Provide the (X, Y) coordinate of the cell's center where the given text is located.  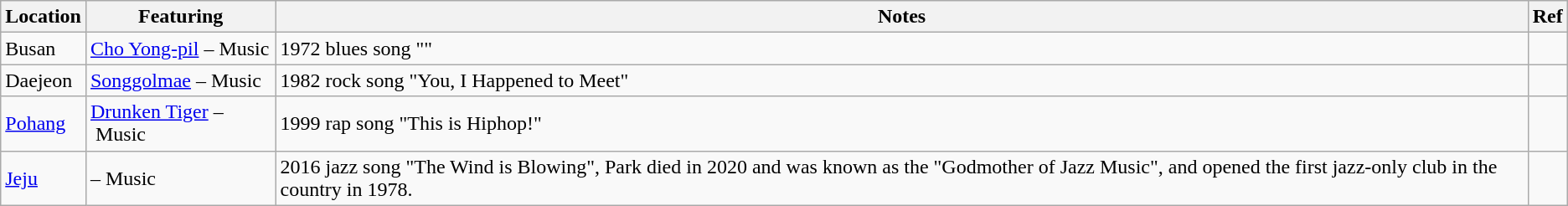
1972 blues song "" (901, 49)
Songgolmae – Music (180, 80)
– Music (180, 178)
1982 rock song "You, I Happened to Meet" (901, 80)
Drunken Tiger – Music (180, 124)
Ref (1548, 17)
1999 rap song "This is Hiphop!" (901, 124)
Jeju (44, 178)
Daejeon (44, 80)
Busan (44, 49)
Cho Yong-pil – Music (180, 49)
Location (44, 17)
Notes (901, 17)
Featuring (180, 17)
Pohang (44, 124)
